Pinpoint the cell where the given text exists, returning its (X, Y) midpoint coordinate. 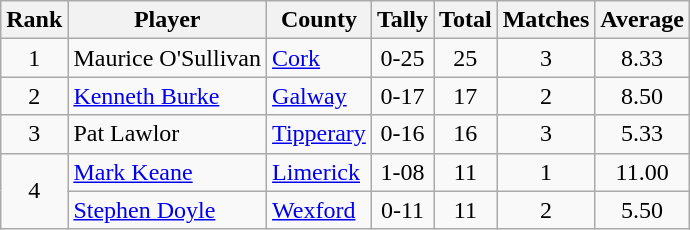
17 (466, 96)
Galway (320, 96)
Matches (546, 20)
8.33 (642, 58)
1-08 (402, 172)
0-11 (402, 210)
Average (642, 20)
Rank (34, 20)
Stephen Doyle (168, 210)
5.33 (642, 134)
0-25 (402, 58)
Tally (402, 20)
4 (34, 191)
Cork (320, 58)
0-16 (402, 134)
25 (466, 58)
County (320, 20)
Mark Keane (168, 172)
Total (466, 20)
Wexford (320, 210)
Limerick (320, 172)
Pat Lawlor (168, 134)
Tipperary (320, 134)
Kenneth Burke (168, 96)
0-17 (402, 96)
11.00 (642, 172)
8.50 (642, 96)
Player (168, 20)
16 (466, 134)
Maurice O'Sullivan (168, 58)
5.50 (642, 210)
